Determine the [x, y] coordinate at the center of the cell enclosing the given text.  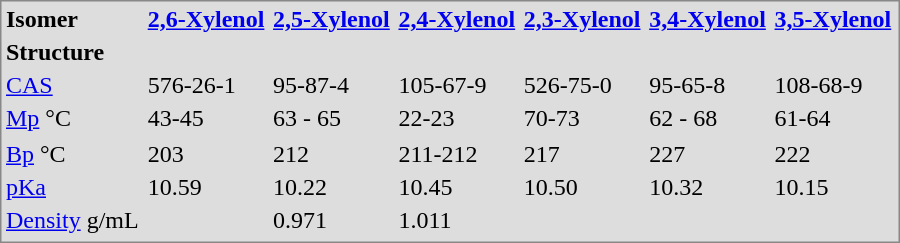
212 [333, 155]
61-64 [834, 119]
63 - 65 [333, 119]
2,6-Xylenol [207, 19]
10.22 [333, 187]
10.59 [207, 187]
2,4-Xylenol [458, 19]
Isomer [74, 19]
105-67-9 [458, 85]
3,4-Xylenol [709, 19]
10.32 [709, 187]
70-73 [583, 119]
22-23 [458, 119]
10.15 [834, 187]
217 [583, 155]
10.50 [583, 187]
227 [709, 155]
2,3-Xylenol [583, 19]
10.45 [458, 187]
Structure [74, 53]
1.011 [458, 221]
pKa [74, 187]
203 [207, 155]
95-65-8 [709, 85]
0.971 [333, 221]
211-212 [458, 155]
Mp °C [74, 119]
222 [834, 155]
62 - 68 [709, 119]
CAS [74, 85]
43-45 [207, 119]
2,5-Xylenol [333, 19]
526-75-0 [583, 85]
Bp °C [74, 155]
576-26-1 [207, 85]
95-87-4 [333, 85]
Density g/mL [74, 221]
3,5-Xylenol [834, 19]
108-68-9 [834, 85]
